Find where the given text appears and provide that cell's center as (X, Y) coordinate. 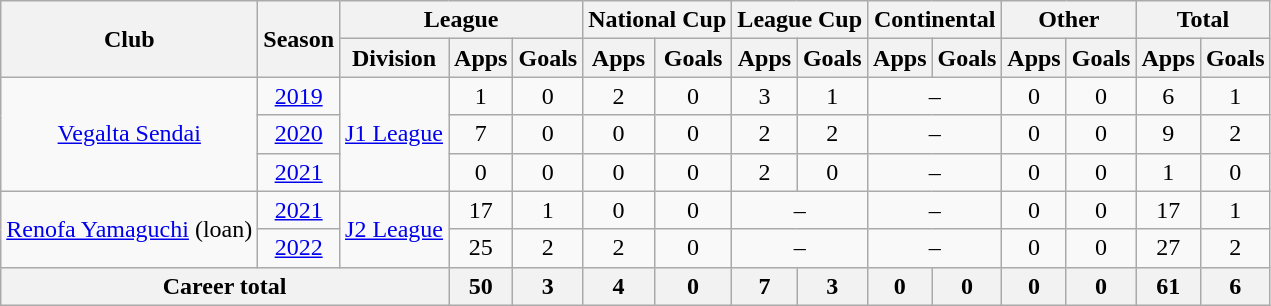
25 (481, 248)
Career total (225, 286)
Renofa Yamaguchi (loan) (130, 229)
50 (481, 286)
J1 League (394, 134)
Season (299, 39)
2022 (299, 248)
61 (1168, 286)
Other (1069, 20)
2019 (299, 96)
2020 (299, 134)
National Cup (658, 20)
Total (1203, 20)
J2 League (394, 229)
4 (619, 286)
Continental (935, 20)
League (462, 20)
Division (394, 58)
9 (1168, 134)
Club (130, 39)
League Cup (800, 20)
Vegalta Sendai (130, 134)
27 (1168, 248)
